Return the (x, y) coordinate for the center point of the cell that contains the specified text.  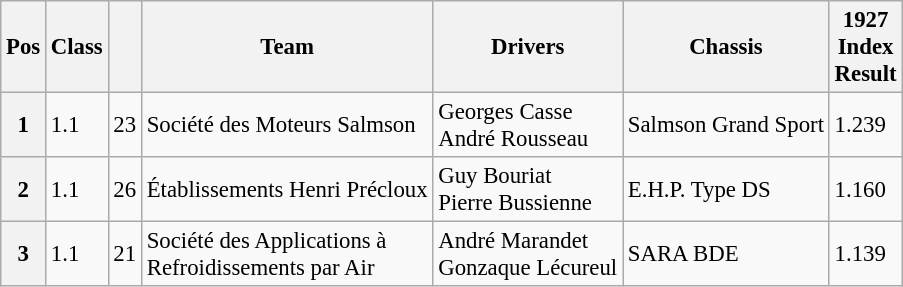
SARA BDE (726, 254)
Salmson Grand Sport (726, 126)
3 (24, 254)
Société des Moteurs Salmson (287, 126)
1927 IndexResult (866, 47)
Pos (24, 47)
26 (124, 190)
Team (287, 47)
21 (124, 254)
Établissements Henri Précloux (287, 190)
1.139 (866, 254)
André Marandet Gonzaque Lécureul (528, 254)
Société des Applications àRefroidissements par Air (287, 254)
2 (24, 190)
Guy Bouriat Pierre Bussienne (528, 190)
1.239 (866, 126)
1.160 (866, 190)
Chassis (726, 47)
1 (24, 126)
Drivers (528, 47)
Class (78, 47)
E.H.P. Type DS (726, 190)
Georges Casse André Rousseau (528, 126)
23 (124, 126)
